Capture the cell that displays the provided text and extract its (X, Y) central coordinate. 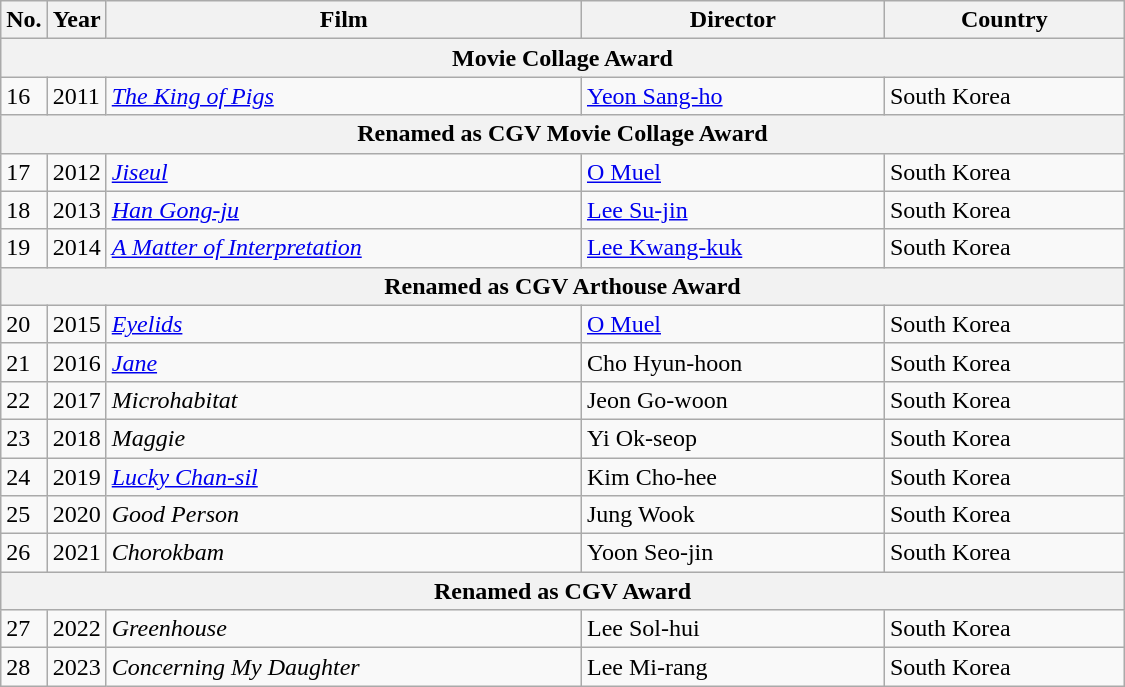
2022 (76, 629)
24 (24, 477)
Jiseul (344, 172)
19 (24, 248)
Year (76, 20)
20 (24, 324)
Cho Hyun-hoon (732, 362)
Chorokbam (344, 553)
A Matter of Interpretation (344, 248)
2019 (76, 477)
Kim Cho-hee (732, 477)
Han Gong-ju (344, 210)
Jung Wook (732, 515)
The King of Pigs (344, 96)
2021 (76, 553)
Film (344, 20)
2016 (76, 362)
Maggie (344, 438)
2014 (76, 248)
16 (24, 96)
Jane (344, 362)
Movie Collage Award (563, 58)
17 (24, 172)
No. (24, 20)
Renamed as CGV Arthouse Award (563, 286)
2018 (76, 438)
Lee Su-jin (732, 210)
Jeon Go-woon (732, 400)
Lee Sol-hui (732, 629)
2013 (76, 210)
Good Person (344, 515)
23 (24, 438)
25 (24, 515)
Microhabitat (344, 400)
Lucky Chan-sil (344, 477)
Renamed as CGV Movie Collage Award (563, 134)
Eyelids (344, 324)
Yoon Seo-jin (732, 553)
Greenhouse (344, 629)
26 (24, 553)
2015 (76, 324)
2017 (76, 400)
27 (24, 629)
21 (24, 362)
Lee Kwang-kuk (732, 248)
Lee Mi-rang (732, 667)
Yi Ok-seop (732, 438)
2020 (76, 515)
22 (24, 400)
Director (732, 20)
28 (24, 667)
Concerning My Daughter (344, 667)
18 (24, 210)
2011 (76, 96)
Country (1004, 20)
2012 (76, 172)
Yeon Sang-ho (732, 96)
2023 (76, 667)
Renamed as CGV Award (563, 591)
